Find where the given text appears and provide that cell's center as (X, Y) coordinate. 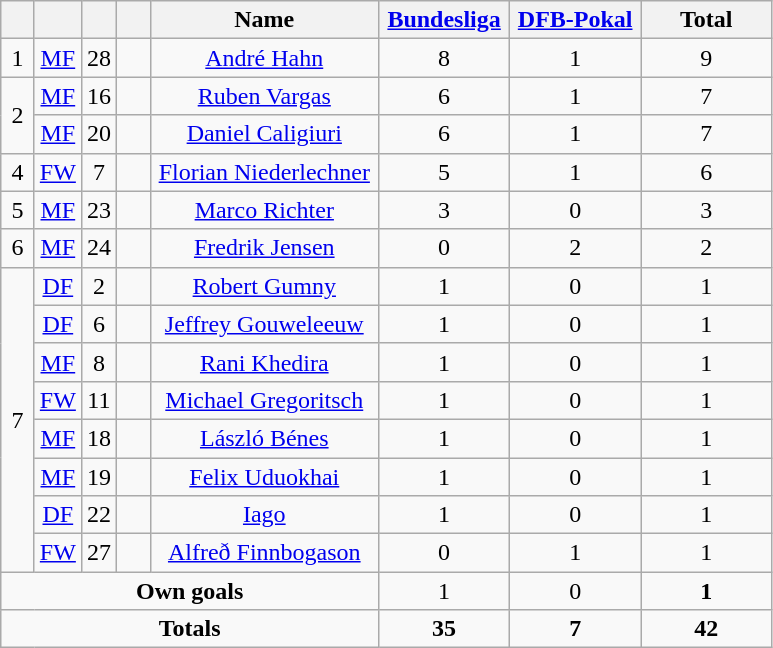
László Bénes (264, 438)
24 (98, 248)
Totals (190, 629)
Ruben Vargas (264, 96)
4 (18, 172)
Michael Gregoritsch (264, 400)
28 (98, 58)
Alfreð Finnbogason (264, 553)
Felix Uduokhai (264, 477)
23 (98, 210)
Iago (264, 515)
9 (706, 58)
Fredrik Jensen (264, 248)
11 (98, 400)
Robert Gumny (264, 286)
Bundesliga (444, 20)
19 (98, 477)
Daniel Caligiuri (264, 134)
Own goals (190, 591)
DFB-Pokal (576, 20)
Florian Niederlechner (264, 172)
20 (98, 134)
22 (98, 515)
27 (98, 553)
Jeffrey Gouweleeuw (264, 324)
35 (444, 629)
André Hahn (264, 58)
16 (98, 96)
Total (706, 20)
18 (98, 438)
Rani Khedira (264, 362)
Name (264, 20)
Marco Richter (264, 210)
42 (706, 629)
